Detect which cell encompasses the target text, then output its [x, y] center coordinate. 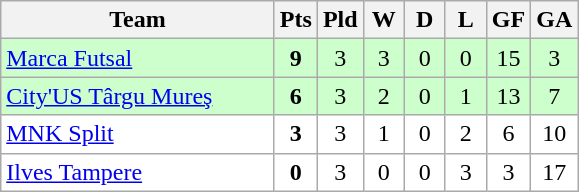
GF [508, 20]
9 [296, 58]
10 [554, 134]
W [384, 20]
GA [554, 20]
7 [554, 96]
Ilves Tampere [138, 172]
15 [508, 58]
D [424, 20]
17 [554, 172]
13 [508, 96]
Team [138, 20]
Pld [340, 20]
City'US Târgu Mureş [138, 96]
Marca Futsal [138, 58]
L [466, 20]
Pts [296, 20]
MNK Split [138, 134]
